Locate the cell with the specified text and output its (X, Y) center coordinate. 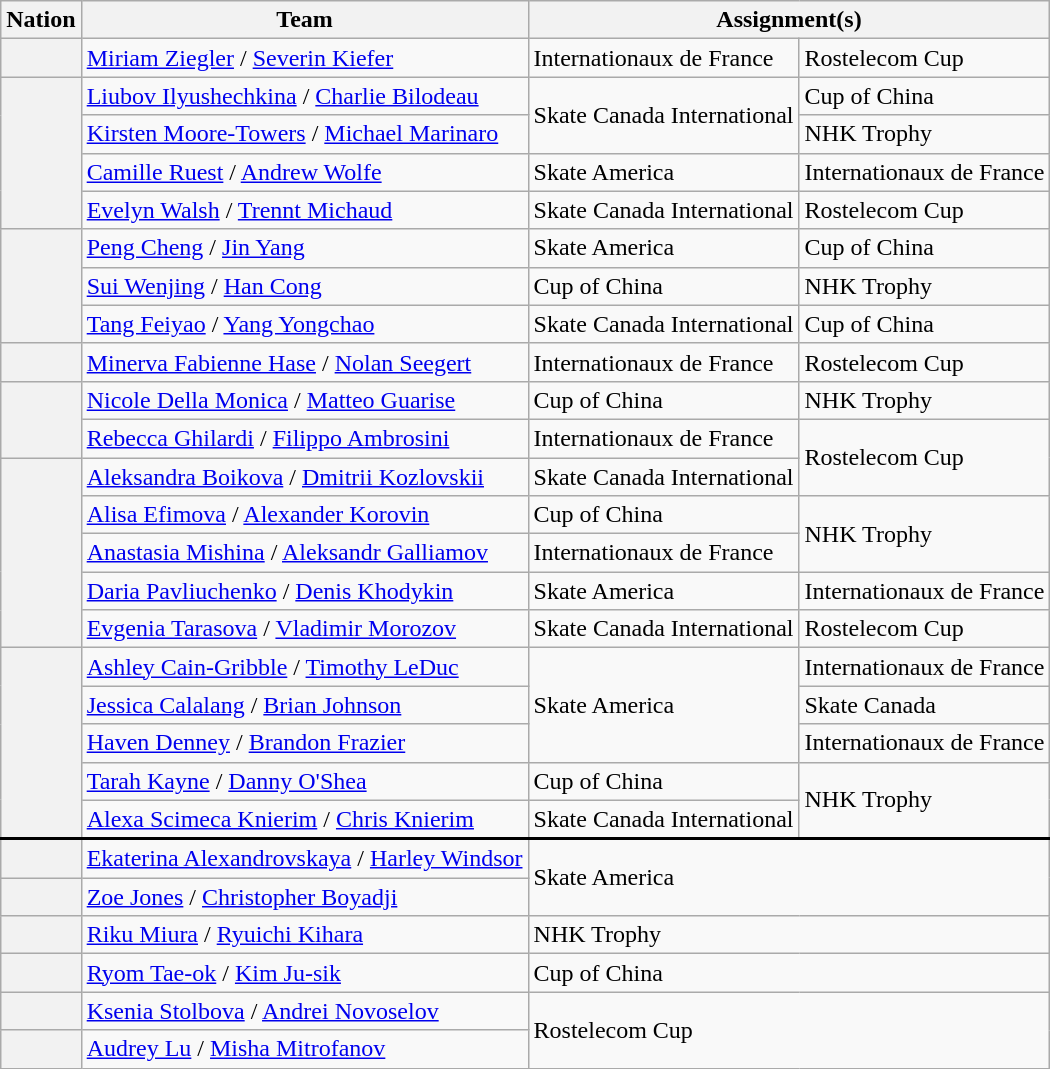
Aleksandra Boikova / Dmitrii Kozlovskii (304, 477)
Evgenia Tarasova / Vladimir Morozov (304, 629)
Tarah Kayne / Danny O'Shea (304, 781)
Jessica Calalang / Brian Johnson (304, 705)
Zoe Jones / Christopher Boyadji (304, 897)
Nicole Della Monica / Matteo Guarise (304, 400)
Tang Feiyao / Yang Yongchao (304, 324)
Skate Canada (924, 705)
Kirsten Moore-Towers / Michael Marinaro (304, 134)
Camille Ruest / Andrew Wolfe (304, 172)
Ryom Tae-ok / Kim Ju-sik (304, 973)
Alexa Scimeca Knierim / Chris Knierim (304, 820)
Riku Miura / Ryuichi Kihara (304, 935)
Ashley Cain-Gribble / Timothy LeDuc (304, 667)
Evelyn Walsh / Trennt Michaud (304, 210)
Ksenia Stolbova / Andrei Novoselov (304, 1011)
Haven Denney / Brandon Frazier (304, 743)
Anastasia Mishina / Aleksandr Galliamov (304, 553)
Peng Cheng / Jin Yang (304, 248)
Sui Wenjing / Han Cong (304, 286)
Ekaterina Alexandrovskaya / Harley Windsor (304, 858)
Daria Pavliuchenko / Denis Khodykin (304, 591)
Rebecca Ghilardi / Filippo Ambrosini (304, 438)
Minerva Fabienne Hase / Nolan Seegert (304, 362)
Alisa Efimova / Alexander Korovin (304, 515)
Team (304, 20)
Nation (41, 20)
Miriam Ziegler / Severin Kiefer (304, 58)
Assignment(s) (789, 20)
Liubov Ilyushechkina / Charlie Bilodeau (304, 96)
Audrey Lu / Misha Mitrofanov (304, 1049)
